Detect which cell encompasses the target text, then output its [x, y] center coordinate. 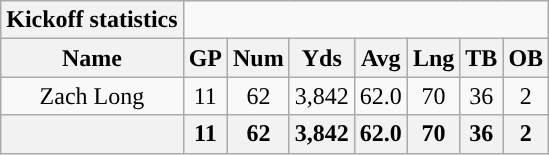
GP [205, 58]
OB [526, 58]
Yds [322, 58]
Lng [433, 58]
Num [259, 58]
Zach Long [92, 96]
TB [482, 58]
Name [92, 58]
Kickoff statistics [92, 20]
Avg [380, 58]
